Locate the cell with the specified text and output its (X, Y) center coordinate. 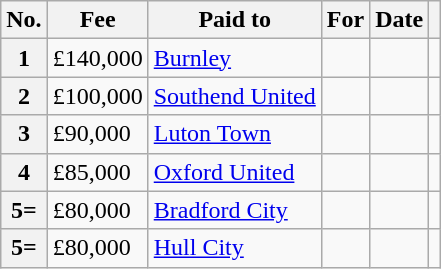
Hull City (234, 248)
For (345, 20)
Paid to (234, 20)
Oxford United (234, 172)
Date (400, 20)
£100,000 (98, 96)
Southend United (234, 96)
£140,000 (98, 58)
No. (24, 20)
£90,000 (98, 134)
3 (24, 134)
4 (24, 172)
£85,000 (98, 172)
Burnley (234, 58)
Bradford City (234, 210)
1 (24, 58)
2 (24, 96)
Luton Town (234, 134)
Fee (98, 20)
